Provide the [x, y] coordinate of the cell's center where the given text is located.  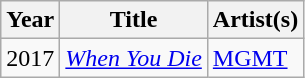
Title [134, 20]
MGMT [255, 58]
Artist(s) [255, 20]
2017 [30, 58]
When You Die [134, 58]
Year [30, 20]
